Return the [x, y] coordinate for the center point of the cell that contains the specified text.  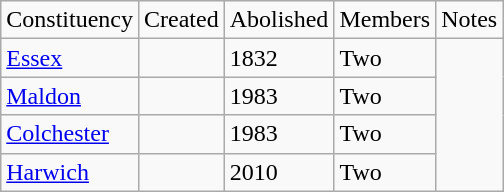
Abolished [279, 20]
Members [385, 20]
Harwich [70, 172]
2010 [279, 172]
Constituency [70, 20]
Essex [70, 58]
Colchester [70, 134]
Maldon [70, 96]
Created [181, 20]
Notes [470, 20]
1832 [279, 58]
